Determine the [x, y] coordinate at the center of the cell enclosing the given text.  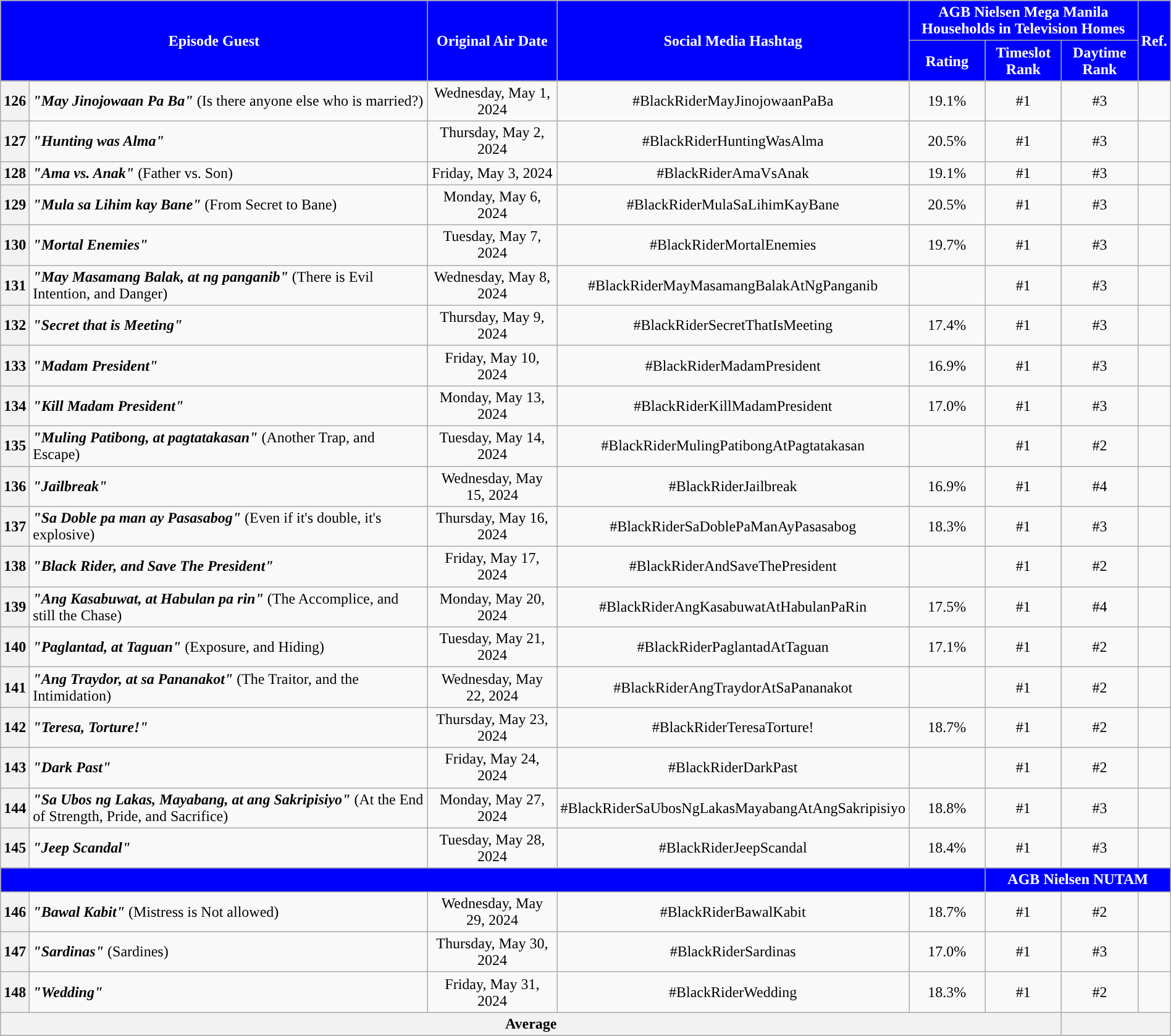
143 [15, 767]
"Ang Kasabuwat, at Habulan pa rin" (The Accomplice, and still the Chase) [229, 607]
"May Jinojowaan Pa Ba" (Is there anyone else who is married?) [229, 101]
136 [15, 486]
Tuesday, May 14, 2024 [492, 446]
Monday, May 27, 2024 [492, 808]
#BlackRiderMayMasamangBalakAtNgPanganib [733, 285]
18.4% [947, 848]
#BlackRiderAndSaveThePresident [733, 567]
19.7% [947, 245]
Tuesday, May 21, 2024 [492, 647]
133 [15, 366]
#BlackRiderMulingPatibongAtPagtatakasan [733, 446]
"Jailbreak" [229, 486]
"May Masamang Balak, at ng panganib" (There is Evil Intention, and Danger) [229, 285]
#BlackRiderSardinas [733, 951]
Friday, May 10, 2024 [492, 366]
Friday, May 24, 2024 [492, 767]
134 [15, 405]
Timeslot Rank [1023, 61]
Wednesday, May 1, 2024 [492, 101]
137 [15, 526]
Wednesday, May 22, 2024 [492, 687]
Thursday, May 9, 2024 [492, 325]
#BlackRiderMortalEnemies [733, 245]
Rating [947, 61]
Thursday, May 23, 2024 [492, 728]
145 [15, 848]
"Hunting was Alma" [229, 141]
"Secret that is Meeting" [229, 325]
142 [15, 728]
AGB Nielsen Mega Manila Households in Television Homes [1024, 21]
129 [15, 205]
Social Media Hashtag [733, 41]
"Mula sa Lihim kay Bane" (From Secret to Bane) [229, 205]
"Black Rider, and Save The President" [229, 567]
Monday, May 6, 2024 [492, 205]
130 [15, 245]
126 [15, 101]
#BlackRiderKillMadamPresident [733, 405]
"Mortal Enemies" [229, 245]
Tuesday, May 28, 2024 [492, 848]
#BlackRiderJeepScandal [733, 848]
Original Air Date [492, 41]
"Paglantad, at Taguan" (Exposure, and Hiding) [229, 647]
#BlackRiderMayJinojowaanPaBa [733, 101]
#BlackRiderSecretThatIsMeeting [733, 325]
Friday, May 3, 2024 [492, 173]
"Dark Past" [229, 767]
"Ama vs. Anak" (Father vs. Son) [229, 173]
Average [531, 1024]
"Ang Traydor, at sa Pananakot" (The Traitor, and the Intimidation) [229, 687]
"Sardinas" (Sardines) [229, 951]
#BlackRiderSaDoblePaManAyPasasabog [733, 526]
#BlackRiderBawalKabit [733, 912]
18.8% [947, 808]
#BlackRiderSaUbosNgLakasMayabangAtAngSakripisiyo [733, 808]
Monday, May 20, 2024 [492, 607]
"Jeep Scandal" [229, 848]
Wednesday, May 29, 2024 [492, 912]
131 [15, 285]
144 [15, 808]
138 [15, 567]
"Wedding" [229, 992]
Thursday, May 30, 2024 [492, 951]
#BlackRiderAmaVsAnak [733, 173]
135 [15, 446]
#BlackRiderDarkPast [733, 767]
"Bawal Kabit" (Mistress is Not allowed) [229, 912]
#BlackRiderAngTraydorAtSaPananakot [733, 687]
141 [15, 687]
128 [15, 173]
"Kill Madam President" [229, 405]
"Sa Doble pa man ay Pasasabog" (Even if it's double, it's explosive) [229, 526]
"Muling Patibong, at pagtatakasan" (Another Trap, and Escape) [229, 446]
17.4% [947, 325]
#BlackRiderHuntingWasAlma [733, 141]
Thursday, May 16, 2024 [492, 526]
#BlackRiderWedding [733, 992]
Wednesday, May 15, 2024 [492, 486]
"Madam President" [229, 366]
148 [15, 992]
Friday, May 31, 2024 [492, 992]
#BlackRiderJailbreak [733, 486]
#BlackRiderTeresaTorture! [733, 728]
"Sa Ubos ng Lakas, Mayabang, at ang Sakripisiyo" (At the End of Strength, Pride, and Sacrifice) [229, 808]
147 [15, 951]
Monday, May 13, 2024 [492, 405]
Wednesday, May 8, 2024 [492, 285]
#BlackRiderMadamPresident [733, 366]
#BlackRiderMulaSaLihimKayBane [733, 205]
140 [15, 647]
Thursday, May 2, 2024 [492, 141]
127 [15, 141]
Tuesday, May 7, 2024 [492, 245]
#BlackRiderAngKasabuwatAtHabulanPaRin [733, 607]
139 [15, 607]
"Teresa, Torture!" [229, 728]
AGB Nielsen NUTAM [1078, 880]
17.1% [947, 647]
17.5% [947, 607]
Ref. [1154, 41]
146 [15, 912]
#BlackRiderPaglantadAtTaguan [733, 647]
Episode Guest [214, 41]
Daytime Rank [1100, 61]
Friday, May 17, 2024 [492, 567]
132 [15, 325]
